Detect which cell encompasses the target text, then output its (x, y) center coordinate. 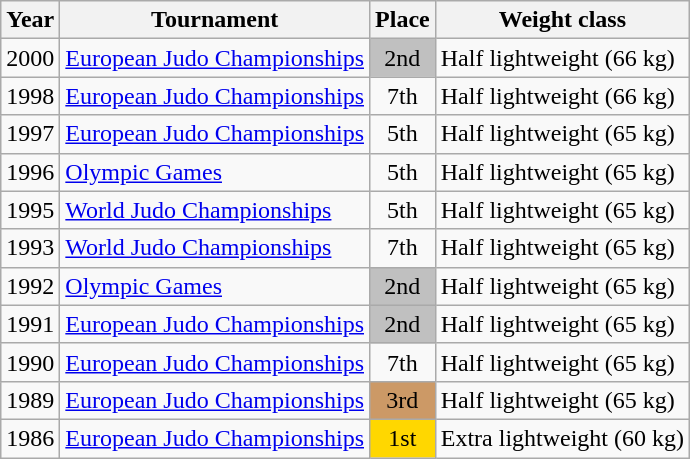
1992 (30, 286)
3rd (403, 400)
Extra lightweight (60 kg) (562, 438)
1995 (30, 210)
1986 (30, 438)
Tournament (215, 20)
1998 (30, 96)
Year (30, 20)
1996 (30, 172)
1991 (30, 324)
1997 (30, 134)
1993 (30, 248)
Place (403, 20)
1989 (30, 400)
2000 (30, 58)
Weight class (562, 20)
1990 (30, 362)
1st (403, 438)
